Locate the cell with the specified text and output its (X, Y) center coordinate. 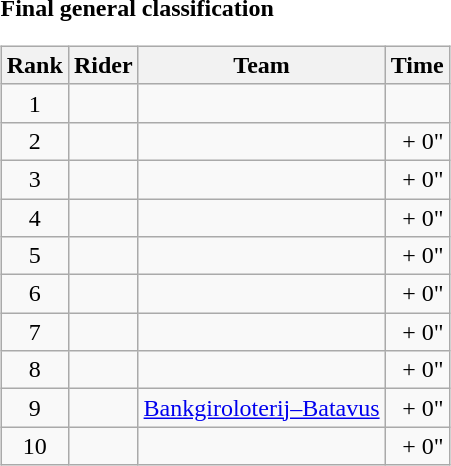
8 (34, 370)
Time (417, 65)
Rank (34, 65)
9 (34, 408)
4 (34, 217)
5 (34, 256)
10 (34, 446)
Team (262, 65)
3 (34, 179)
2 (34, 141)
Rider (103, 65)
1 (34, 103)
Bankgiroloterij–Batavus (262, 408)
6 (34, 294)
7 (34, 332)
